Find where the given text appears and provide that cell's center as (X, Y) coordinate. 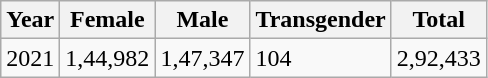
1,44,982 (108, 58)
Female (108, 20)
104 (320, 58)
Male (202, 20)
Year (30, 20)
Transgender (320, 20)
1,47,347 (202, 58)
2021 (30, 58)
2,92,433 (438, 58)
Total (438, 20)
